Identify which cell holds the provided text, then report its [x, y] central coordinate. 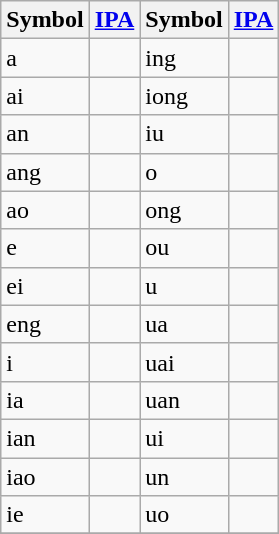
eng [45, 324]
ui [184, 438]
ao [45, 210]
a [45, 58]
ing [184, 58]
o [184, 172]
iao [45, 477]
ua [184, 324]
ang [45, 172]
ei [45, 286]
ie [45, 515]
u [184, 286]
i [45, 362]
ou [184, 248]
uo [184, 515]
iong [184, 96]
iu [184, 134]
e [45, 248]
ai [45, 96]
an [45, 134]
ong [184, 210]
ia [45, 400]
ian [45, 438]
uai [184, 362]
un [184, 477]
uan [184, 400]
